Determine the [X, Y] coordinate at the center of the cell enclosing the given text.  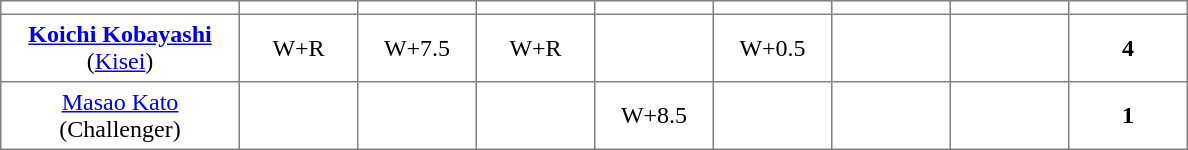
Masao Kato (Challenger) [120, 116]
Koichi Kobayashi (Kisei) [120, 48]
1 [1128, 116]
4 [1128, 48]
W+7.5 [417, 48]
W+0.5 [772, 48]
W+8.5 [654, 116]
